Extract the [x, y] coordinate from the center of the cell holding the provided text.  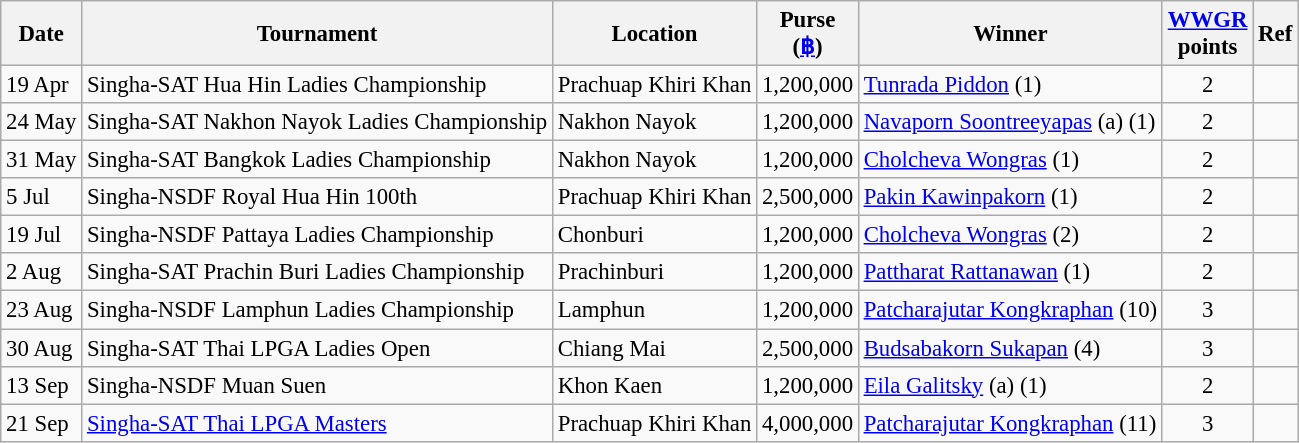
13 Sep [42, 385]
Singha-NSDF Royal Hua Hin 100th [318, 197]
Singha-SAT Bangkok Ladies Championship [318, 160]
5 Jul [42, 197]
23 Aug [42, 310]
Eila Galitsky (a) (1) [1010, 385]
WWGRpoints [1207, 34]
Prachinburi [654, 273]
Tournament [318, 34]
30 Aug [42, 348]
Pakin Kawinpakorn (1) [1010, 197]
Location [654, 34]
24 May [42, 122]
19 Apr [42, 85]
21 Sep [42, 423]
Winner [1010, 34]
19 Jul [42, 235]
4,000,000 [808, 423]
Singha-SAT Hua Hin Ladies Championship [318, 85]
Singha-NSDF Pattaya Ladies Championship [318, 235]
Budsabakorn Sukapan (4) [1010, 348]
Date [42, 34]
Singha-SAT Thai LPGA Masters [318, 423]
Patcharajutar Kongkraphan (10) [1010, 310]
Chiang Mai [654, 348]
Pattharat Rattanawan (1) [1010, 273]
Singha-SAT Prachin Buri Ladies Championship [318, 273]
Purse(฿) [808, 34]
Patcharajutar Kongkraphan (11) [1010, 423]
Singha-SAT Thai LPGA Ladies Open [318, 348]
Cholcheva Wongras (2) [1010, 235]
Singha-NSDF Muan Suen [318, 385]
Chonburi [654, 235]
Singha-NSDF Lamphun Ladies Championship [318, 310]
31 May [42, 160]
Khon Kaen [654, 385]
2 Aug [42, 273]
Singha-SAT Nakhon Nayok Ladies Championship [318, 122]
Ref [1276, 34]
Tunrada Piddon (1) [1010, 85]
Navaporn Soontreeyapas (a) (1) [1010, 122]
Cholcheva Wongras (1) [1010, 160]
Lamphun [654, 310]
